Output the [X, Y] coordinate of the center of the cell containing the given text.  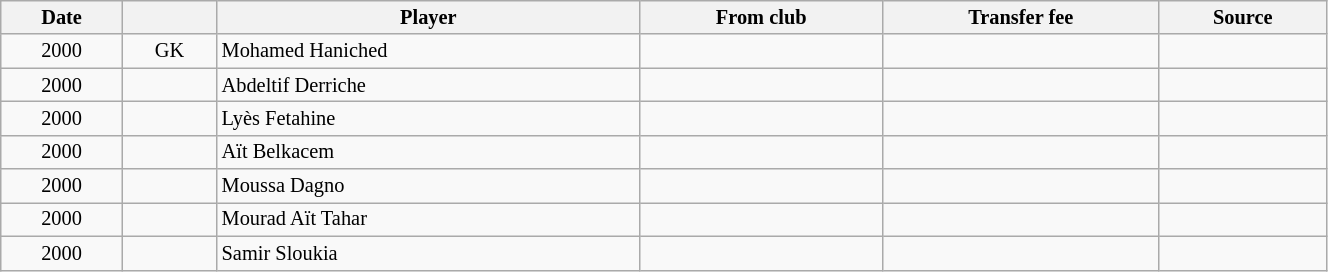
Transfer fee [1020, 17]
Source [1242, 17]
Abdeltif Derriche [428, 85]
Mohamed Haniched [428, 51]
GK [169, 51]
Lyès Fetahine [428, 118]
From club [761, 17]
Player [428, 17]
Moussa Dagno [428, 186]
Date [62, 17]
Mourad Aït Tahar [428, 219]
Aït Belkacem [428, 152]
Samir Sloukia [428, 253]
